Capture the cell that displays the provided text and extract its [X, Y] central coordinate. 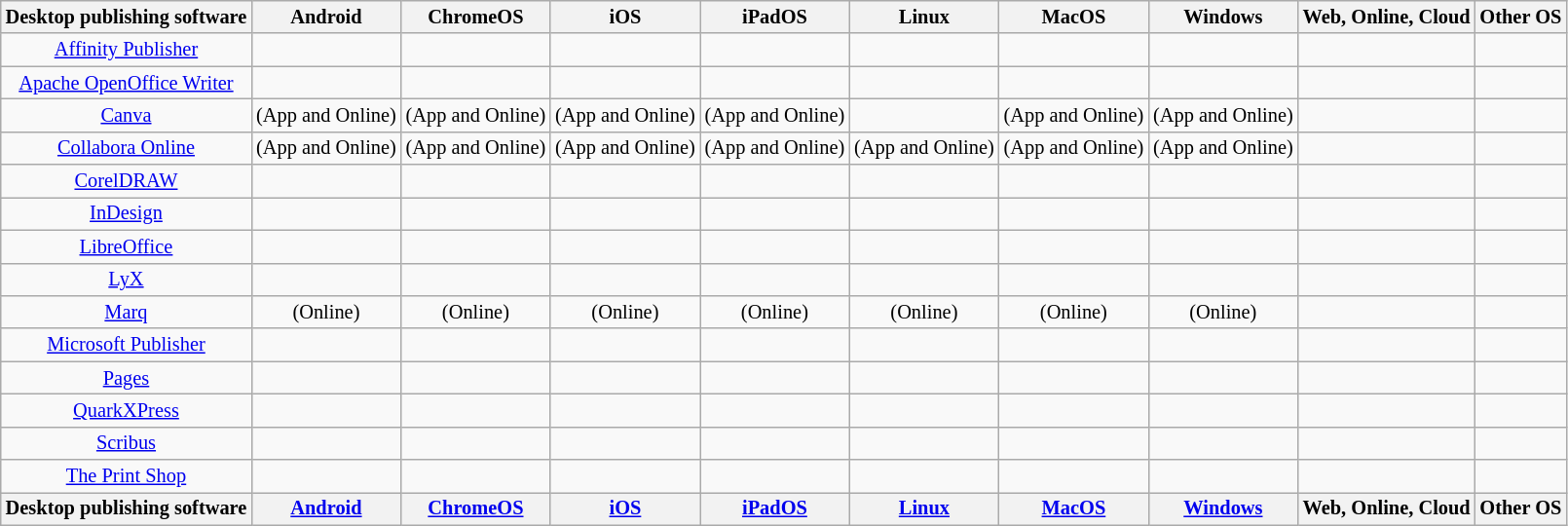
LibreOffice [127, 246]
Apache OpenOffice Writer [127, 83]
Marq [127, 312]
Affinity Publisher [127, 50]
Microsoft Publisher [127, 345]
Pages [127, 378]
Collabora Online [127, 148]
Canva [127, 115]
Scribus [127, 443]
InDesign [127, 213]
The Print Shop [127, 476]
CorelDRAW [127, 181]
QuarkXPress [127, 410]
LyX [127, 280]
